Identify which cell holds the provided text, then report its [x, y] central coordinate. 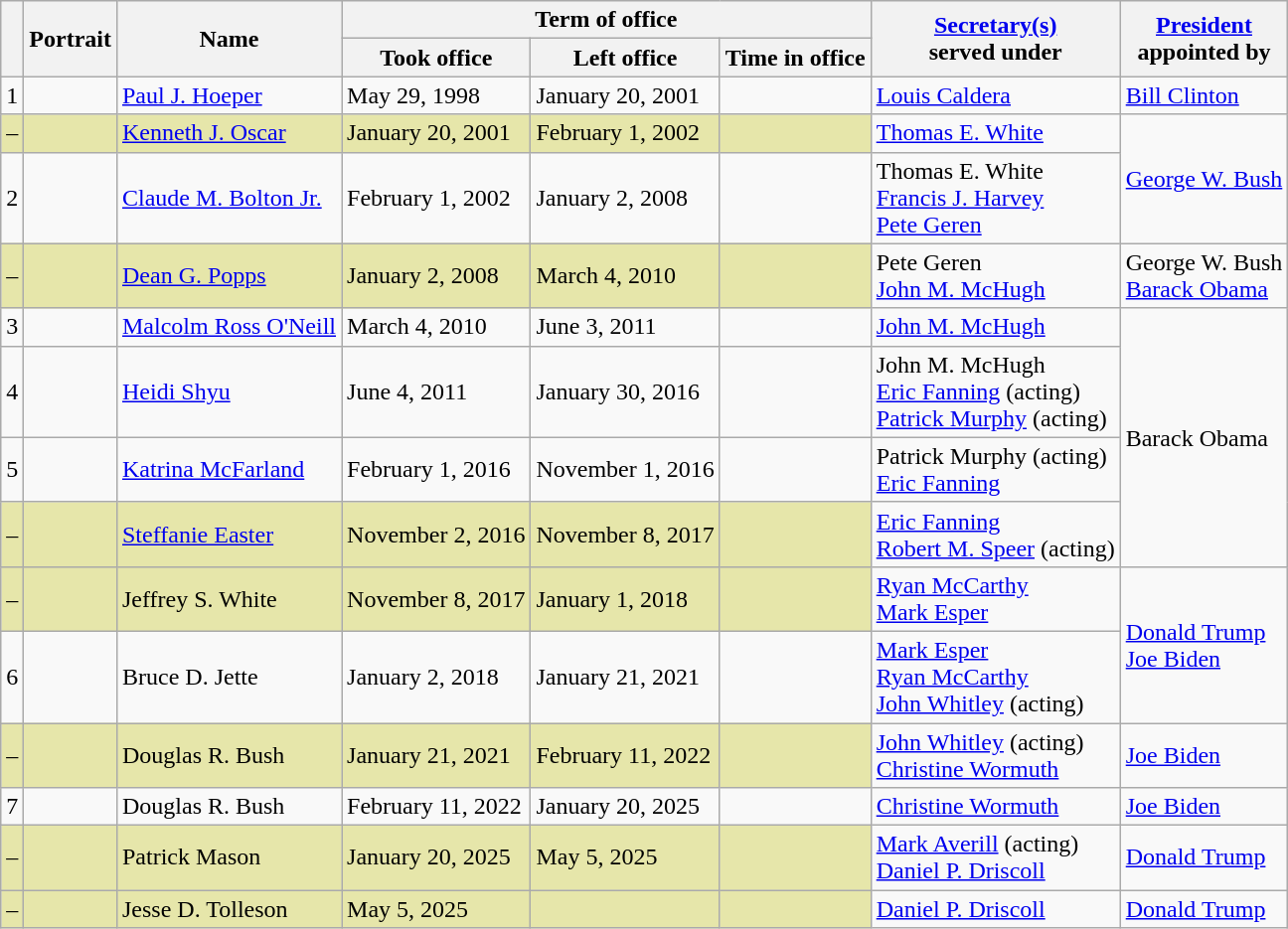
January 1, 2018 [625, 598]
January 30, 2016 [625, 391]
6 [12, 677]
2 [12, 198]
Bruce D. Jette [229, 677]
Patrick Mason [229, 858]
Paul J. Hoeper [229, 95]
Dean G. Popps [229, 276]
John M. McHugh [996, 327]
January 2, 2018 [436, 677]
June 3, 2011 [625, 327]
John M. McHughEric Fanning (acting)Patrick Murphy (acting) [996, 391]
Claude M. Bolton Jr. [229, 198]
Kenneth J. Oscar [229, 133]
Thomas E. WhiteFrancis J. HarveyPete Geren [996, 198]
Katrina McFarland [229, 469]
7 [12, 807]
Jesse D. Tolleson [229, 909]
Portrait [71, 39]
November 1, 2016 [625, 469]
Mark Averill (acting)Daniel P. Driscoll [996, 858]
Mark EsperRyan McCarthyJohn Whitley (acting) [996, 677]
1 [12, 95]
John Whitley (acting)Christine Wormuth [996, 755]
Secretary(s)served under [996, 39]
Thomas E. White [996, 133]
Presidentappointed by [1205, 39]
May 29, 1998 [436, 95]
Time in office [795, 58]
Eric FanningRobert M. Speer (acting) [996, 535]
February 1, 2016 [436, 469]
Bill Clinton [1205, 95]
Barack Obama [1205, 437]
George W. Bush [1205, 179]
George W. BushBarack Obama [1205, 276]
Daniel P. Driscoll [996, 909]
November 2, 2016 [436, 535]
Heidi Shyu [229, 391]
Name [229, 39]
Louis Caldera [996, 95]
Took office [436, 58]
Donald TrumpJoe Biden [1205, 644]
Malcolm Ross O'Neill [229, 327]
4 [12, 391]
Jeffrey S. White [229, 598]
5 [12, 469]
June 4, 2011 [436, 391]
Christine Wormuth [996, 807]
Steffanie Easter [229, 535]
Patrick Murphy (acting)Eric Fanning [996, 469]
3 [12, 327]
Left office [625, 58]
Pete GerenJohn M. McHugh [996, 276]
Term of office [606, 20]
Ryan McCarthyMark Esper [996, 598]
